Extract the (x, y) coordinate from the center of the cell holding the provided text.  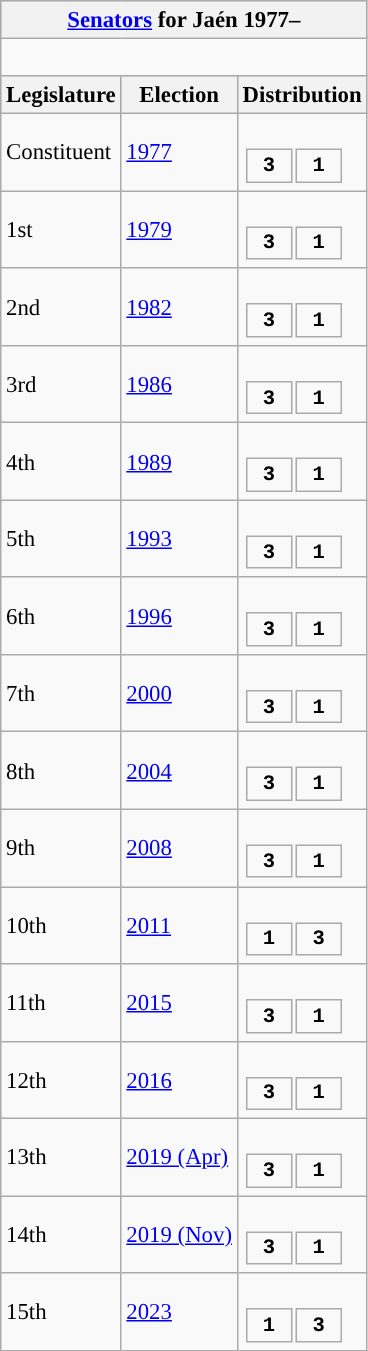
1993 (179, 538)
15th (61, 1312)
1st (61, 230)
11th (61, 1002)
1979 (179, 230)
2019 (Nov) (179, 1234)
9th (61, 848)
2016 (179, 1080)
12th (61, 1080)
8th (61, 770)
1982 (179, 306)
10th (61, 926)
Election (179, 95)
7th (61, 694)
1977 (179, 152)
Legislature (61, 95)
2019 (Apr) (179, 1158)
4th (61, 462)
1986 (179, 384)
2nd (61, 306)
2015 (179, 1002)
2004 (179, 770)
1996 (179, 616)
13th (61, 1158)
6th (61, 616)
5th (61, 538)
2000 (179, 694)
3rd (61, 384)
Distribution (302, 95)
Constituent (61, 152)
14th (61, 1234)
1989 (179, 462)
2023 (179, 1312)
Senators for Jaén 1977– (184, 20)
2011 (179, 926)
2008 (179, 848)
